Output the [x, y] coordinate of the center of the cell containing the given text.  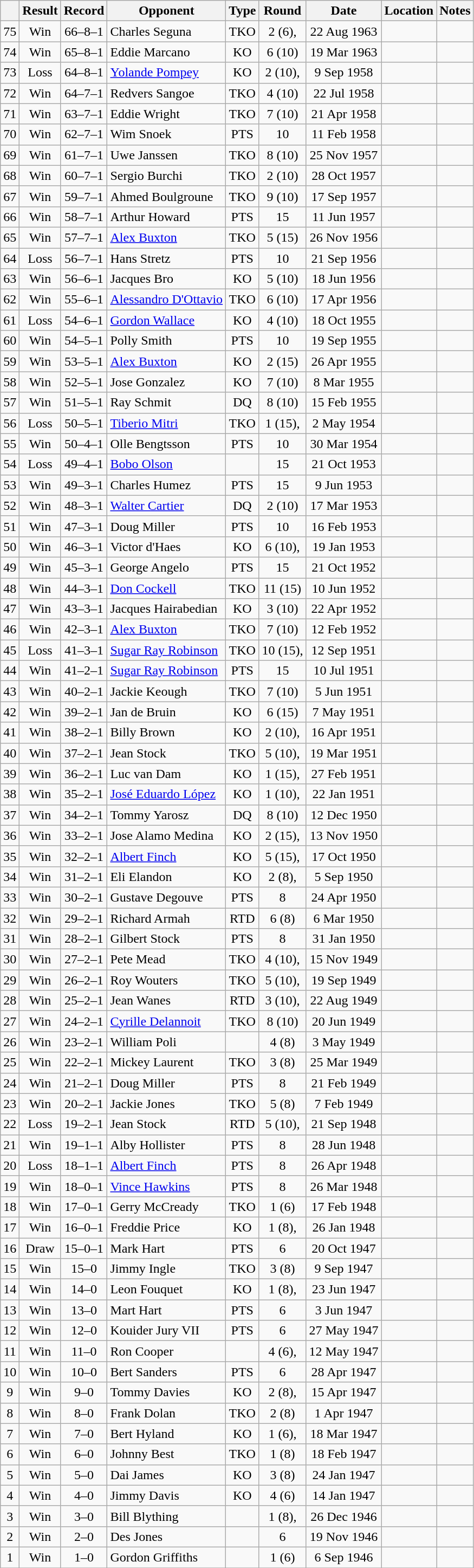
Kouider Jury VII [167, 1331]
24–2–1 [84, 1021]
25 [10, 1062]
6 Sep 1946 [343, 1557]
44 [10, 671]
Jean Wanes [167, 1001]
69 [10, 155]
42 [10, 712]
13–0 [84, 1310]
64–7–1 [84, 93]
56 [10, 423]
15–0 [84, 1269]
19 Mar 1951 [343, 753]
Result [40, 11]
7 May 1951 [343, 712]
Mickey Laurent [167, 1062]
Olle Bengtsson [167, 444]
Charles Humez [167, 485]
29 [10, 980]
66 [10, 217]
21 Feb 1949 [343, 1083]
32–2–1 [84, 856]
57 [10, 403]
24 [10, 1083]
Tommy Davies [167, 1392]
51–5–1 [84, 403]
Cyrille Delannoit [167, 1021]
31 [10, 939]
63 [10, 279]
6 (10), [283, 547]
12 Feb 1952 [343, 630]
Eli Elandon [167, 877]
59 [10, 361]
26 Dec 1946 [343, 1516]
7–0 [84, 1434]
37–2–1 [84, 753]
Opponent [167, 11]
49 [10, 567]
58–7–1 [84, 217]
31 Jan 1950 [343, 939]
19 [10, 1186]
5 Jun 1951 [343, 691]
Mart Hart [167, 1310]
50–4–1 [84, 444]
52–5–1 [84, 382]
61–7–1 [84, 155]
Ahmed Boulgroune [167, 196]
55 [10, 444]
27 [10, 1021]
39–2–1 [84, 712]
48–3–1 [84, 506]
22 Aug 1949 [343, 1001]
35–2–1 [84, 794]
65 [10, 237]
21 [10, 1145]
19 Nov 1946 [343, 1537]
15–0–1 [84, 1248]
4 [10, 1495]
George Angelo [167, 567]
27 May 1947 [343, 1331]
36 [10, 835]
Ray Schmit [167, 403]
50–5–1 [84, 423]
5 (15), [283, 856]
18 [10, 1207]
15 Apr 1947 [343, 1392]
23 [10, 1104]
Charles Seguna [167, 31]
26 Nov 1956 [343, 237]
Johnny Best [167, 1454]
28 Jun 1948 [343, 1145]
16–0–1 [84, 1227]
5 [10, 1475]
2 (6), [283, 31]
9 Sep 1958 [343, 73]
59–7–1 [84, 196]
3–0 [84, 1516]
67 [10, 196]
4 (8) [283, 1042]
9–0 [84, 1392]
3 (10), [283, 1001]
Bobo Olson [167, 464]
Jan de Bruin [167, 712]
12–0 [84, 1331]
54 [10, 464]
53–5–1 [84, 361]
23 Jun 1947 [343, 1290]
65–8–1 [84, 52]
Pete Mead [167, 960]
6 Mar 1950 [343, 918]
2 (8) [283, 1413]
5–0 [84, 1475]
11 [10, 1351]
18–1–1 [84, 1165]
30–2–1 [84, 897]
4 (6) [283, 1495]
19 Sep 1955 [343, 341]
12 May 1947 [343, 1351]
16 [10, 1248]
63–7–1 [84, 114]
38–2–1 [84, 733]
9 [10, 1392]
62–7–1 [84, 134]
18 Jun 1956 [343, 279]
1 (6), [283, 1434]
22 [10, 1124]
57–7–1 [84, 237]
10–0 [84, 1372]
34 [10, 877]
9 (10) [283, 196]
28 Apr 1947 [343, 1372]
20 Jun 1949 [343, 1021]
19–1–1 [84, 1145]
44–3–1 [84, 588]
47–3–1 [84, 526]
21 Oct 1953 [343, 464]
Sergio Burchi [167, 176]
12 [10, 1331]
66–8–1 [84, 31]
68 [10, 176]
José Eduardo López [167, 794]
37 [10, 815]
17 Oct 1950 [343, 856]
26 [10, 1042]
Jackie Jones [167, 1104]
Type [243, 11]
3 [10, 1516]
42–3–1 [84, 630]
Alby Hollister [167, 1145]
54–5–1 [84, 341]
45–3–1 [84, 567]
16 Apr 1951 [343, 733]
Vince Hawkins [167, 1186]
William Poli [167, 1042]
21 Sep 1956 [343, 258]
3 Jun 1947 [343, 1310]
19 Mar 1963 [343, 52]
62 [10, 300]
21 Apr 1958 [343, 114]
32 [10, 918]
46 [10, 630]
55–6–1 [84, 300]
Des Jones [167, 1537]
1–0 [84, 1557]
Bert Hyland [167, 1434]
54–6–1 [84, 320]
Eddie Wright [167, 114]
40 [10, 753]
Jose Gonzalez [167, 382]
27–2–1 [84, 960]
5 (8) [283, 1104]
11 Feb 1958 [343, 134]
Alessandro D'Ottavio [167, 300]
1 [10, 1557]
36–2–1 [84, 774]
2 (15), [283, 835]
Bill Blything [167, 1516]
Notes [455, 11]
18 Oct 1955 [343, 320]
28 Oct 1957 [343, 176]
35 [10, 856]
Walter Cartier [167, 506]
43–3–1 [84, 609]
10 (15), [283, 650]
Billy Brown [167, 733]
52 [10, 506]
Frank Dolan [167, 1413]
18 Mar 1947 [343, 1434]
3 May 1949 [343, 1042]
60 [10, 341]
64 [10, 258]
50 [10, 547]
12 Dec 1950 [343, 815]
25 Nov 1957 [343, 155]
74 [10, 52]
4 (6), [283, 1351]
7 [10, 1434]
2–0 [84, 1537]
19 Sep 1949 [343, 980]
26–2–1 [84, 980]
73 [10, 73]
53 [10, 485]
Record [84, 11]
9 Sep 1947 [343, 1269]
51 [10, 526]
24 Jan 1947 [343, 1475]
26 Apr 1948 [343, 1165]
22 Jan 1951 [343, 794]
Date [343, 11]
Gordon Wallace [167, 320]
18–0–1 [84, 1186]
6–0 [84, 1454]
56–6–1 [84, 279]
28 [10, 1001]
61 [10, 320]
17 Mar 1953 [343, 506]
22 Aug 1963 [343, 31]
75 [10, 31]
Victor d'Haes [167, 547]
11 Jun 1957 [343, 217]
26 Jan 1948 [343, 1227]
Jimmy Ingle [167, 1269]
3 (10) [283, 609]
Don Cockell [167, 588]
33 [10, 897]
14 [10, 1290]
71 [10, 114]
38 [10, 794]
46–3–1 [84, 547]
Dai James [167, 1475]
25 Mar 1949 [343, 1062]
1 (10), [283, 794]
17–0–1 [84, 1207]
70 [10, 134]
Richard Armah [167, 918]
Uwe Janssen [167, 155]
Polly Smith [167, 341]
2 May 1954 [343, 423]
25–2–1 [84, 1001]
11 (15) [283, 588]
2 (15) [283, 361]
Arthur Howard [167, 217]
4–0 [84, 1495]
49–3–1 [84, 485]
19 Jan 1953 [343, 547]
4 (10), [283, 960]
14–0 [84, 1290]
24 Apr 1950 [343, 897]
Hans Stretz [167, 258]
30 [10, 960]
41 [10, 733]
9 Jun 1953 [343, 485]
Gustave Degouve [167, 897]
8 Mar 1955 [343, 382]
11–0 [84, 1351]
47 [10, 609]
Luc van Dam [167, 774]
41–2–1 [84, 671]
64–8–1 [84, 73]
13 [10, 1310]
45 [10, 650]
Jimmy Davis [167, 1495]
43 [10, 691]
1 Apr 1947 [343, 1413]
Bert Sanders [167, 1372]
5 (15) [283, 237]
Eddie Marcano [167, 52]
40–2–1 [84, 691]
Leon Fouquet [167, 1290]
6 (8) [283, 918]
58 [10, 382]
1 (8) [283, 1454]
56–7–1 [84, 258]
27 Feb 1951 [343, 774]
21–2–1 [84, 1083]
10 Jun 1952 [343, 588]
16 Feb 1953 [343, 526]
28–2–1 [84, 939]
Roy Wouters [167, 980]
Gilbert Stock [167, 939]
8–0 [84, 1413]
Jacques Bro [167, 279]
22 Apr 1952 [343, 609]
6 (15) [283, 712]
72 [10, 93]
26 Mar 1948 [343, 1186]
Redvers Sangoe [167, 93]
Freddie Price [167, 1227]
Jose Alamo Medina [167, 835]
Wim Snoek [167, 134]
17 [10, 1227]
Mark Hart [167, 1248]
30 Mar 1954 [343, 444]
2 [10, 1537]
Jacques Hairabedian [167, 609]
49–4–1 [84, 464]
48 [10, 588]
12 Sep 1951 [343, 650]
5 (10) [283, 279]
33–2–1 [84, 835]
Yolande Pompey [167, 73]
7 Feb 1949 [343, 1104]
Jackie Keough [167, 691]
21 Oct 1952 [343, 567]
34–2–1 [84, 815]
17 Feb 1948 [343, 1207]
29–2–1 [84, 918]
22–2–1 [84, 1062]
20 Oct 1947 [343, 1248]
Tommy Yarosz [167, 815]
14 Jan 1947 [343, 1495]
Tiberio Mitri [167, 423]
Gerry McCready [167, 1207]
Location [409, 11]
21 Sep 1948 [343, 1124]
22 Jul 1958 [343, 93]
15 Nov 1949 [343, 960]
Draw [40, 1248]
5 Sep 1950 [343, 877]
41–3–1 [84, 650]
31–2–1 [84, 877]
39 [10, 774]
20 [10, 1165]
17 Apr 1956 [343, 300]
Ron Cooper [167, 1351]
15 Feb 1955 [343, 403]
17 Sep 1957 [343, 196]
Round [283, 11]
60–7–1 [84, 176]
23–2–1 [84, 1042]
20–2–1 [84, 1104]
10 Jul 1951 [343, 671]
26 Apr 1955 [343, 361]
18 Feb 1947 [343, 1454]
Gordon Griffiths [167, 1557]
19–2–1 [84, 1124]
13 Nov 1950 [343, 835]
